Provide the (x, y) coordinate of the cell's center where the given text is located.  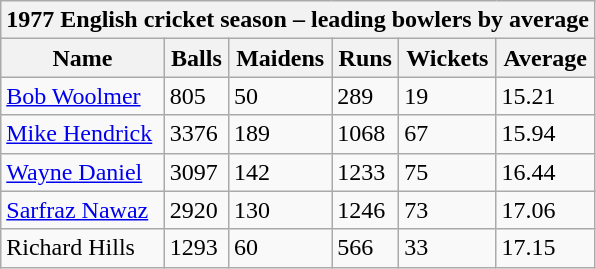
Average (546, 58)
805 (196, 96)
1246 (366, 210)
15.21 (546, 96)
Bob Woolmer (83, 96)
142 (280, 172)
Richard Hills (83, 248)
130 (280, 210)
1233 (366, 172)
1293 (196, 248)
3097 (196, 172)
Maidens (280, 58)
566 (366, 248)
Wickets (448, 58)
1977 English cricket season – leading bowlers by average (298, 20)
289 (366, 96)
1068 (366, 134)
Name (83, 58)
Mike Hendrick (83, 134)
Sarfraz Nawaz (83, 210)
50 (280, 96)
17.06 (546, 210)
17.15 (546, 248)
Wayne Daniel (83, 172)
3376 (196, 134)
60 (280, 248)
73 (448, 210)
67 (448, 134)
33 (448, 248)
Balls (196, 58)
75 (448, 172)
16.44 (546, 172)
2920 (196, 210)
189 (280, 134)
19 (448, 96)
15.94 (546, 134)
Runs (366, 58)
